Find where the given text appears and provide that cell's center as [x, y] coordinate. 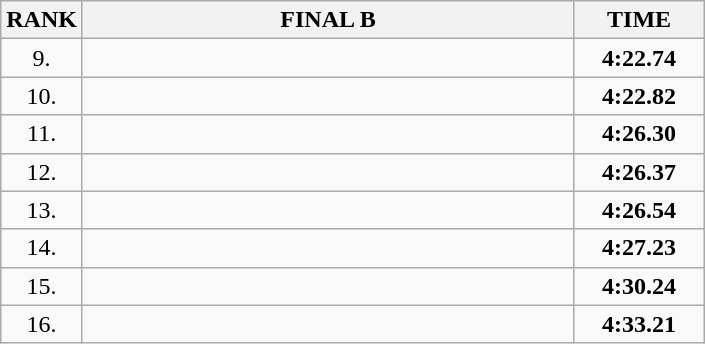
15. [42, 286]
4:26.30 [640, 134]
4:33.21 [640, 324]
FINAL B [328, 20]
TIME [640, 20]
4:22.82 [640, 96]
4:30.24 [640, 286]
16. [42, 324]
4:27.23 [640, 248]
10. [42, 96]
12. [42, 172]
4:26.37 [640, 172]
14. [42, 248]
4:26.54 [640, 210]
11. [42, 134]
4:22.74 [640, 58]
RANK [42, 20]
9. [42, 58]
13. [42, 210]
